Provide the (X, Y) coordinate of the cell's center where the given text is located.  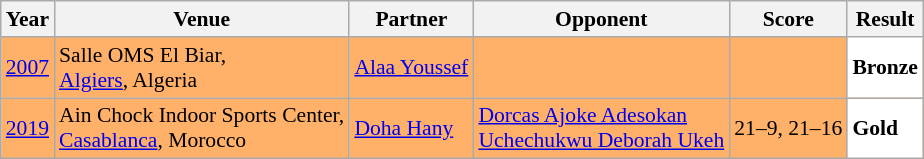
2007 (28, 68)
Venue (202, 19)
Opponent (601, 19)
Partner (411, 19)
Year (28, 19)
Salle OMS El Biar,Algiers, Algeria (202, 68)
Score (788, 19)
Gold (885, 128)
2019 (28, 128)
Dorcas Ajoke Adesokan Uchechukwu Deborah Ukeh (601, 128)
Ain Chock Indoor Sports Center,Casablanca, Morocco (202, 128)
Doha Hany (411, 128)
Alaa Youssef (411, 68)
21–9, 21–16 (788, 128)
Bronze (885, 68)
Result (885, 19)
